Pinpoint the cell where the given text exists, returning its [X, Y] midpoint coordinate. 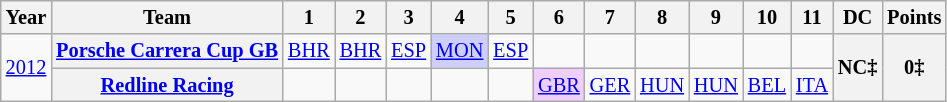
5 [510, 17]
Points [914, 17]
8 [662, 17]
0‡ [914, 68]
Team [167, 17]
11 [812, 17]
NC‡ [858, 68]
DC [858, 17]
GER [610, 85]
ITA [812, 85]
Year [26, 17]
Redline Racing [167, 85]
10 [767, 17]
3 [408, 17]
4 [460, 17]
Porsche Carrera Cup GB [167, 51]
2012 [26, 68]
2 [361, 17]
1 [309, 17]
GBR [559, 85]
7 [610, 17]
9 [716, 17]
BEL [767, 85]
6 [559, 17]
MON [460, 51]
